Extract the (X, Y) coordinate from the center of the cell holding the provided text.  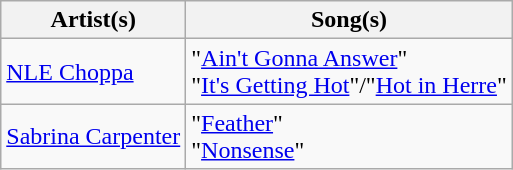
"Feather""Nonsense" (350, 136)
Sabrina Carpenter (94, 136)
Artist(s) (94, 20)
NLE Choppa (94, 72)
"Ain't Gonna Answer""It's Getting Hot"/"Hot in Herre" (350, 72)
Song(s) (350, 20)
